Locate the cell with the specified text and output its (x, y) center coordinate. 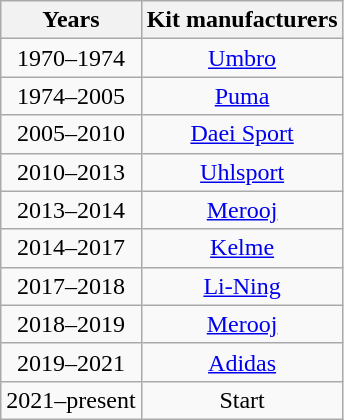
2013–2014 (71, 210)
1970–1974 (71, 58)
Umbro (242, 58)
2005–2010 (71, 134)
Years (71, 20)
2021–present (71, 400)
Kelme (242, 248)
2018–2019 (71, 324)
Puma (242, 96)
2017–2018 (71, 286)
2010–2013 (71, 172)
2014–2017 (71, 248)
Start (242, 400)
Kit manufacturers (242, 20)
2019–2021 (71, 362)
Adidas (242, 362)
1974–2005 (71, 96)
Li-Ning (242, 286)
Uhlsport (242, 172)
Daei Sport (242, 134)
